Determine the (x, y) coordinate at the center of the cell enclosing the given text.  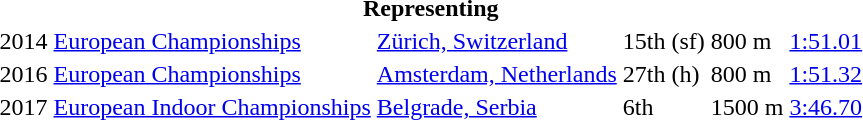
Zürich, Switzerland (496, 41)
Amsterdam, Netherlands (496, 74)
15th (sf) (664, 41)
27th (h) (664, 74)
